Return the [x, y] coordinate for the center point of the cell that contains the specified text.  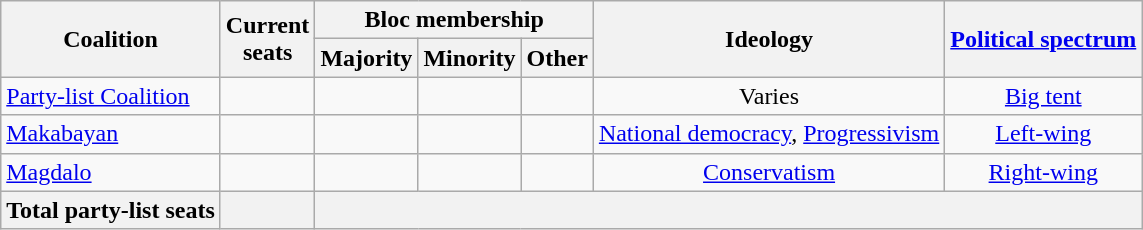
Party-list Coalition [111, 96]
Current seats [268, 39]
Magdalo [111, 172]
Left-wing [1044, 134]
Big tent [1044, 96]
National democracy, Progressivism [768, 134]
Other [557, 58]
Right-wing [1044, 172]
Coalition [111, 39]
Total party-list seats [111, 210]
Varies [768, 96]
Bloc membership [454, 20]
Makabayan [111, 134]
Minority [470, 58]
Ideology [768, 39]
Political spectrum [1044, 39]
Conservatism [768, 172]
Majority [366, 58]
